Provide the (x, y) coordinate of the cell's center where the given text is located.  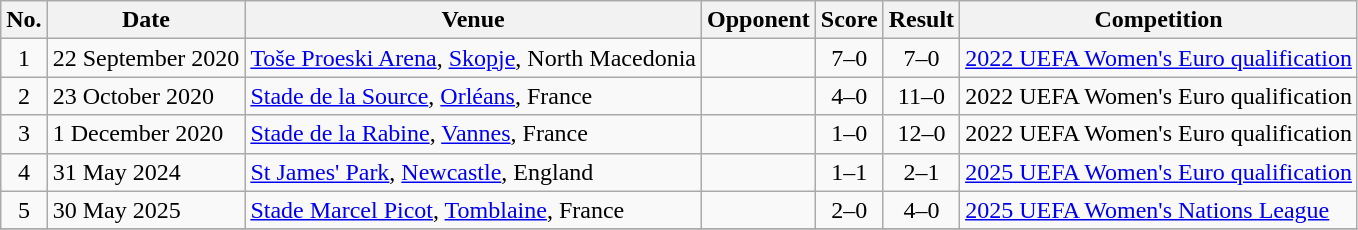
5 (24, 210)
2 (24, 96)
Stade de la Source, Orléans, France (474, 96)
Opponent (758, 20)
22 September 2020 (146, 58)
Score (849, 20)
1 (24, 58)
12–0 (921, 134)
1 December 2020 (146, 134)
11–0 (921, 96)
2–1 (921, 172)
2025 UEFA Women's Euro qualification (1159, 172)
4 (24, 172)
2025 UEFA Women's Nations League (1159, 210)
2–0 (849, 210)
Competition (1159, 20)
1–0 (849, 134)
23 October 2020 (146, 96)
30 May 2025 (146, 210)
1–1 (849, 172)
Venue (474, 20)
Stade de la Rabine, Vannes, France (474, 134)
Date (146, 20)
Toše Proeski Arena, Skopje, North Macedonia (474, 58)
31 May 2024 (146, 172)
Result (921, 20)
3 (24, 134)
St James' Park, Newcastle, England (474, 172)
No. (24, 20)
Stade Marcel Picot, Tomblaine, France (474, 210)
